For the text-containing cell, return its midpoint in (x, y) coordinate format. 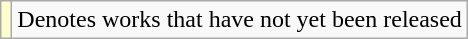
Denotes works that have not yet been released (240, 20)
